Output the (X, Y) coordinate of the center of the cell containing the given text.  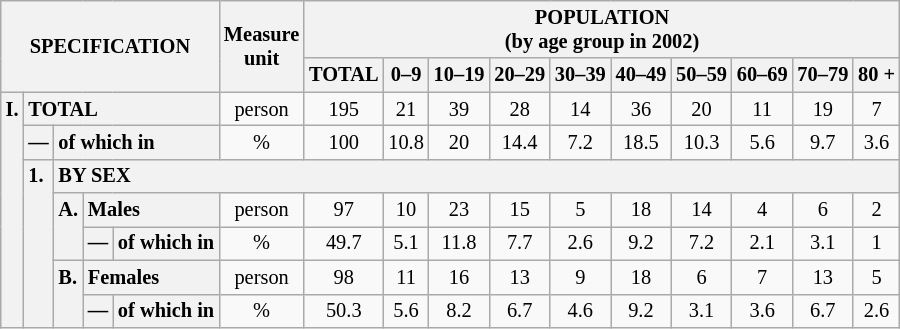
10–19 (460, 75)
98 (344, 277)
POPULATION (by age group in 2002) (602, 29)
10.8 (406, 142)
21 (406, 109)
30–39 (580, 75)
1. (38, 243)
60–69 (762, 75)
0–9 (406, 75)
8.2 (460, 311)
4.6 (580, 311)
2.1 (762, 243)
50–59 (702, 75)
11.8 (460, 243)
A. (68, 226)
195 (344, 109)
80 + (876, 75)
19 (824, 109)
2 (876, 210)
49.7 (344, 243)
Females (151, 277)
7.7 (520, 243)
28 (520, 109)
1 (876, 243)
SPECIFICATION (110, 46)
14.4 (520, 142)
5.1 (406, 243)
39 (460, 109)
40–49 (642, 75)
36 (642, 109)
23 (460, 210)
100 (344, 142)
97 (344, 210)
70–79 (824, 75)
18.5 (642, 142)
BY SEX (477, 176)
B. (68, 294)
9 (580, 277)
50.3 (344, 311)
Males (151, 210)
Measure unit (262, 46)
16 (460, 277)
9.7 (824, 142)
I. (12, 210)
10.3 (702, 142)
15 (520, 210)
20–29 (520, 75)
10 (406, 210)
4 (762, 210)
